Search for the cell housing the specified text and yield its (X, Y) center coordinate. 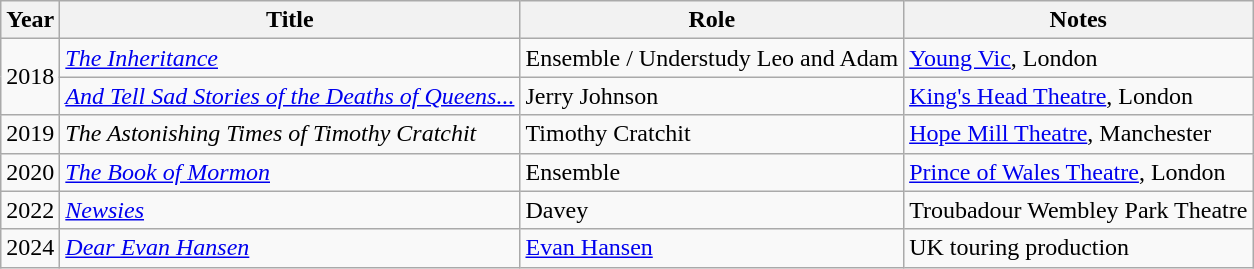
The Inheritance (290, 58)
Ensemble (712, 172)
And Tell Sad Stories of the Deaths of Queens... (290, 96)
Evan Hansen (712, 248)
Davey (712, 210)
2024 (30, 248)
The Astonishing Times of Timothy Cratchit (290, 134)
Role (712, 20)
Young Vic, London (1078, 58)
Year (30, 20)
2018 (30, 77)
The Book of Mormon (290, 172)
Jerry Johnson (712, 96)
Newsies (290, 210)
Ensemble / Understudy Leo and Adam (712, 58)
Hope Mill Theatre, Manchester (1078, 134)
Notes (1078, 20)
Prince of Wales Theatre, London (1078, 172)
Dear Evan Hansen (290, 248)
2022 (30, 210)
2019 (30, 134)
Timothy Cratchit (712, 134)
King's Head Theatre, London (1078, 96)
UK touring production (1078, 248)
Title (290, 20)
2020 (30, 172)
Troubadour Wembley Park Theatre (1078, 210)
